For the text-containing cell, return its midpoint in [X, Y] coordinate format. 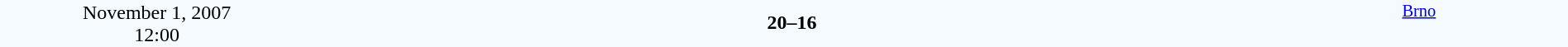
20–16 [791, 22]
November 1, 200712:00 [157, 23]
Brno [1419, 23]
